Determine the (x, y) coordinate at the center of the cell enclosing the given text.  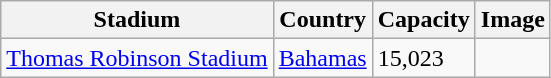
Bahamas (322, 58)
Stadium (137, 20)
Thomas Robinson Stadium (137, 58)
Country (322, 20)
Image (512, 20)
Capacity (424, 20)
15,023 (424, 58)
